Locate the cell with the specified text and output its [X, Y] center coordinate. 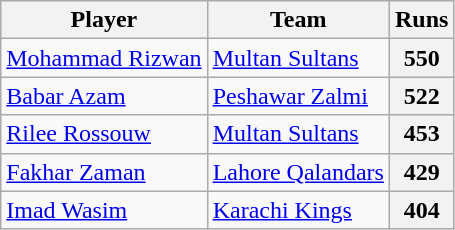
Rilee Rossouw [104, 134]
Imad Wasim [104, 210]
550 [421, 58]
522 [421, 96]
429 [421, 172]
Team [298, 20]
Lahore Qalandars [298, 172]
Mohammad Rizwan [104, 58]
Babar Azam [104, 96]
Karachi Kings [298, 210]
453 [421, 134]
404 [421, 210]
Player [104, 20]
Runs [421, 20]
Peshawar Zalmi [298, 96]
Fakhar Zaman [104, 172]
